Pinpoint the cell where the given text exists, returning its [x, y] midpoint coordinate. 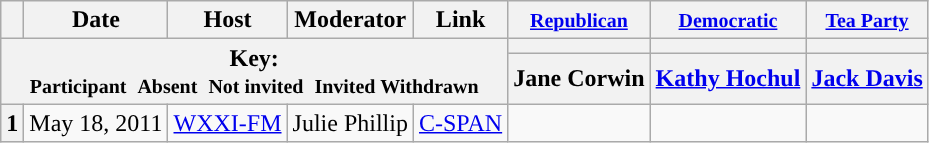
Julie Phillip [350, 123]
Date [96, 20]
1 [12, 123]
Key: Participant Absent Not invited Invited Withdrawn [254, 72]
Host [228, 20]
C-SPAN [460, 123]
Link [460, 20]
Moderator [350, 20]
Republican [579, 20]
Jane Corwin [579, 78]
Tea Party [867, 20]
Kathy Hochul [728, 78]
WXXI-FM [228, 123]
May 18, 2011 [96, 123]
Democratic [728, 20]
Jack Davis [867, 78]
